Scan for the cell matching the given text and deliver its (X, Y) coordinate at center. 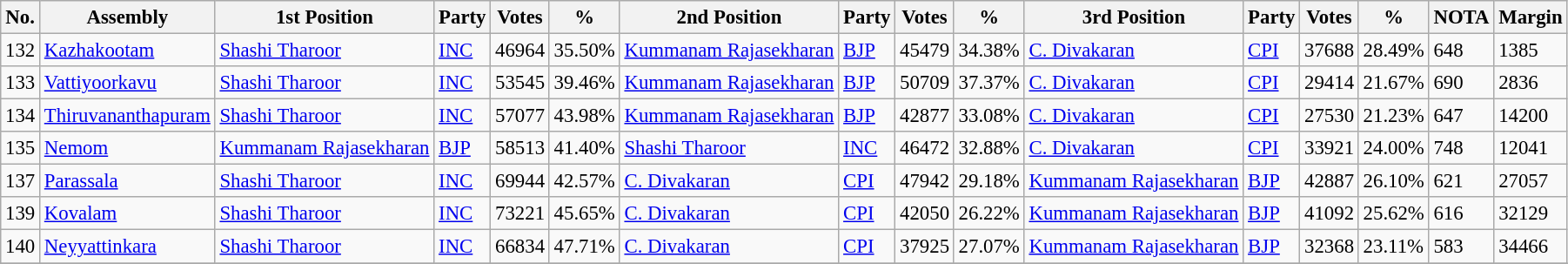
26.22% (988, 213)
39.46% (585, 83)
28.49% (1394, 51)
621 (1462, 181)
43.98% (585, 116)
26.10% (1394, 181)
57077 (520, 116)
29414 (1330, 83)
1385 (1531, 51)
37688 (1330, 51)
132 (21, 51)
46964 (520, 51)
2nd Position (729, 17)
647 (1462, 116)
Assembly (128, 17)
1st Position (325, 17)
12041 (1531, 148)
27530 (1330, 116)
139 (21, 213)
73221 (520, 213)
Thiruvananthapuram (128, 116)
41.40% (585, 148)
137 (21, 181)
37925 (925, 247)
37.37% (988, 83)
41092 (1330, 213)
33.08% (988, 116)
69944 (520, 181)
Vattiyoorkavu (128, 83)
133 (21, 83)
135 (21, 148)
42.57% (585, 181)
47942 (925, 181)
32.88% (988, 148)
53545 (520, 83)
690 (1462, 83)
42887 (1330, 181)
14200 (1531, 116)
32129 (1531, 213)
2836 (1531, 83)
47.71% (585, 247)
33921 (1330, 148)
3rd Position (1134, 17)
35.50% (585, 51)
42050 (925, 213)
648 (1462, 51)
Nemom (128, 148)
21.67% (1394, 83)
25.62% (1394, 213)
45.65% (585, 213)
Neyyattinkara (128, 247)
34466 (1531, 247)
24.00% (1394, 148)
45479 (925, 51)
42877 (925, 116)
583 (1462, 247)
140 (21, 247)
46472 (925, 148)
34.38% (988, 51)
134 (21, 116)
66834 (520, 247)
NOTA (1462, 17)
Parassala (128, 181)
27.07% (988, 247)
748 (1462, 148)
Kazhakootam (128, 51)
616 (1462, 213)
23.11% (1394, 247)
32368 (1330, 247)
58513 (520, 148)
Kovalam (128, 213)
No. (21, 17)
27057 (1531, 181)
Margin (1531, 17)
29.18% (988, 181)
21.23% (1394, 116)
50709 (925, 83)
